Scan for the cell matching the given text and deliver its [x, y] coordinate at center. 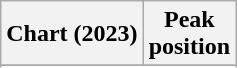
Chart (2023) [72, 34]
Peakposition [189, 34]
